Scan for the cell matching the given text and deliver its (x, y) coordinate at center. 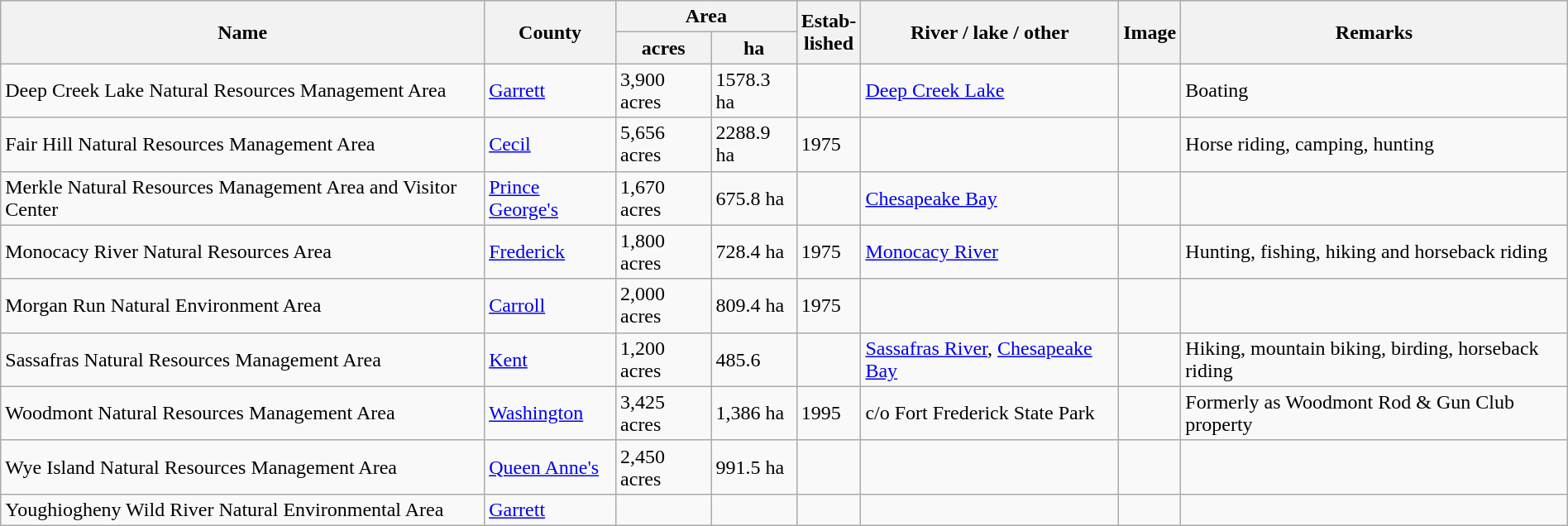
Sassafras Natural Resources Management Area (243, 359)
Prince George's (551, 198)
Cecil (551, 144)
Remarks (1374, 32)
Carroll (551, 306)
River / lake / other (990, 32)
5,656 acres (663, 144)
ha (754, 48)
Monocacy River (990, 251)
1,386 ha (754, 414)
809.4 ha (754, 306)
Estab-lished (829, 32)
1,800 acres (663, 251)
acres (663, 48)
728.4 ha (754, 251)
Washington (551, 414)
Queen Anne's (551, 466)
Sassafras River, Chesapeake Bay (990, 359)
1578.3 ha (754, 91)
Kent (551, 359)
Deep Creek Lake Natural Resources Management Area (243, 91)
Morgan Run Natural Environment Area (243, 306)
991.5 ha (754, 466)
Boating (1374, 91)
Hunting, fishing, hiking and horseback riding (1374, 251)
Youghiogheny Wild River Natural Environmental Area (243, 509)
Woodmont Natural Resources Management Area (243, 414)
1,670 acres (663, 198)
Fair Hill Natural Resources Management Area (243, 144)
Horse riding, camping, hunting (1374, 144)
Image (1150, 32)
1,200 acres (663, 359)
485.6 (754, 359)
County (551, 32)
Monocacy River Natural Resources Area (243, 251)
675.8 ha (754, 198)
Chesapeake Bay (990, 198)
2,000 acres (663, 306)
1995 (829, 414)
3,900 acres (663, 91)
Frederick (551, 251)
Area (706, 17)
Wye Island Natural Resources Management Area (243, 466)
Deep Creek Lake (990, 91)
Formerly as Woodmont Rod & Gun Club property (1374, 414)
2288.9 ha (754, 144)
Hiking, mountain biking, birding, horseback riding (1374, 359)
3,425 acres (663, 414)
c/o Fort Frederick State Park (990, 414)
Merkle Natural Resources Management Area and Visitor Center (243, 198)
2,450 acres (663, 466)
Name (243, 32)
